Scan for the cell matching the given text and deliver its [x, y] coordinate at center. 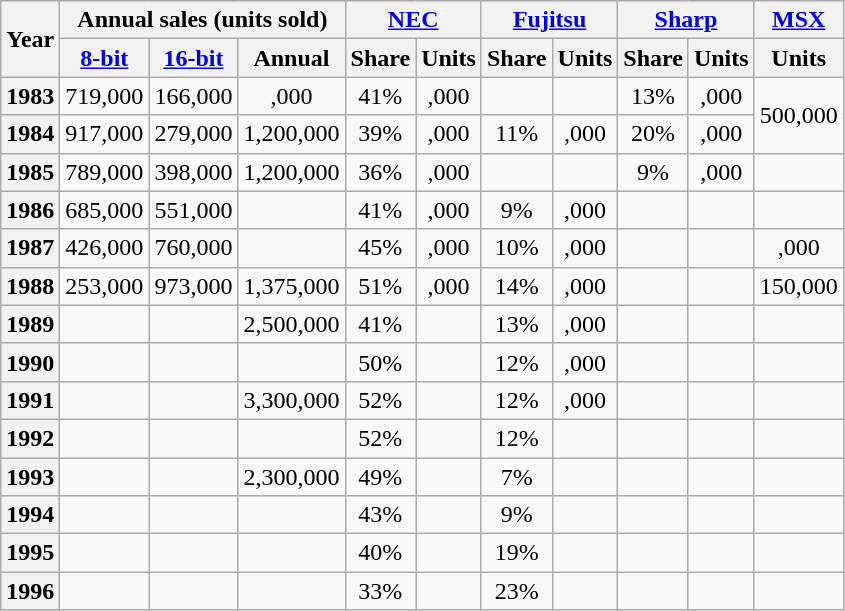
Year [30, 39]
19% [516, 553]
253,000 [104, 286]
1983 [30, 96]
1993 [30, 477]
NEC [413, 20]
50% [380, 362]
166,000 [194, 96]
1987 [30, 248]
1986 [30, 210]
Fujitsu [549, 20]
2,300,000 [292, 477]
2,500,000 [292, 324]
16-bit [194, 58]
1984 [30, 134]
20% [654, 134]
917,000 [104, 134]
51% [380, 286]
1995 [30, 553]
8-bit [104, 58]
1991 [30, 400]
45% [380, 248]
Sharp [686, 20]
760,000 [194, 248]
685,000 [104, 210]
40% [380, 553]
11% [516, 134]
3,300,000 [292, 400]
43% [380, 515]
426,000 [104, 248]
551,000 [194, 210]
1990 [30, 362]
719,000 [104, 96]
14% [516, 286]
973,000 [194, 286]
Annual sales (units sold) [202, 20]
789,000 [104, 172]
1985 [30, 172]
36% [380, 172]
1989 [30, 324]
7% [516, 477]
33% [380, 591]
1988 [30, 286]
500,000 [798, 115]
279,000 [194, 134]
1996 [30, 591]
150,000 [798, 286]
1994 [30, 515]
39% [380, 134]
1992 [30, 438]
49% [380, 477]
1,375,000 [292, 286]
10% [516, 248]
23% [516, 591]
MSX [798, 20]
398,000 [194, 172]
Annual [292, 58]
